Pinpoint the cell where the given text exists, returning its [X, Y] midpoint coordinate. 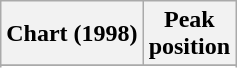
Chart (1998) [72, 34]
Peakposition [189, 34]
